From the cell containing the given text, extract its center point as [x, y] coordinate. 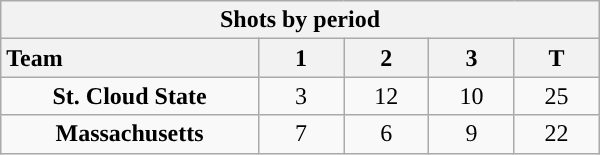
Massachusetts [130, 134]
2 [386, 58]
9 [472, 134]
22 [556, 134]
6 [386, 134]
Team [130, 58]
7 [300, 134]
St. Cloud State [130, 96]
Shots by period [300, 20]
12 [386, 96]
25 [556, 96]
T [556, 58]
10 [472, 96]
1 [300, 58]
